Search for the cell housing the specified text and yield its (X, Y) center coordinate. 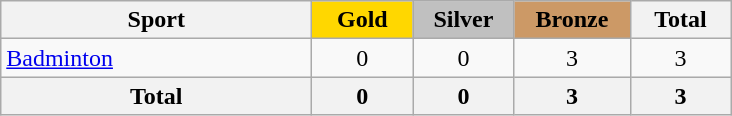
Badminton (156, 58)
Sport (156, 20)
Silver (464, 20)
Bronze (572, 20)
Gold (362, 20)
